Scan for the cell matching the given text and deliver its [X, Y] coordinate at center. 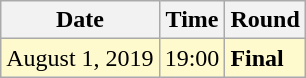
Date [80, 20]
Time [192, 20]
Round [265, 20]
19:00 [192, 58]
Final [265, 58]
August 1, 2019 [80, 58]
